From the cell containing the given text, extract its center point as [X, Y] coordinate. 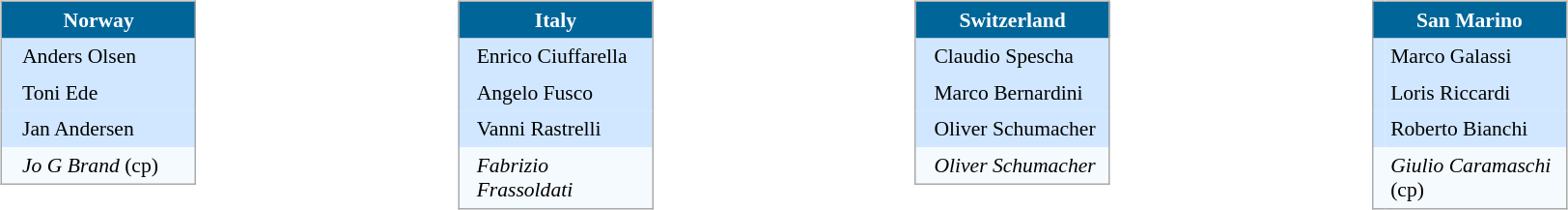
Fabrizio Frassoldati [562, 178]
Jo G Brand (cp) [106, 165]
Norway [98, 19]
Roberto Bianchi [1475, 129]
Switzerland [1012, 19]
Italy [556, 19]
Anders Olsen [106, 57]
Loris Riccardi [1475, 93]
Claudio Spescha [1019, 57]
Giulio Caramaschi (cp) [1475, 178]
Jan Andersen [106, 129]
Vanni Rastrelli [562, 129]
Enrico Ciuffarella [562, 57]
Marco Galassi [1475, 57]
Toni Ede [106, 93]
San Marino [1470, 19]
Angelo Fusco [562, 93]
Marco Bernardini [1019, 93]
